Locate the cell with the specified text and output its [x, y] center coordinate. 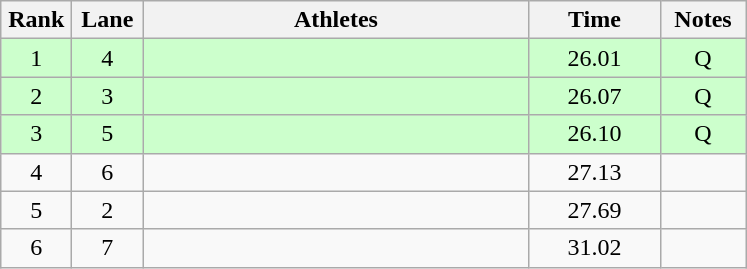
31.02 [594, 248]
26.10 [594, 134]
Rank [36, 20]
27.69 [594, 210]
26.07 [594, 96]
Time [594, 20]
1 [36, 58]
27.13 [594, 172]
26.01 [594, 58]
Notes [703, 20]
Lane [108, 20]
Athletes [336, 20]
7 [108, 248]
